Provide the [x, y] coordinate of the cell's center where the given text is located.  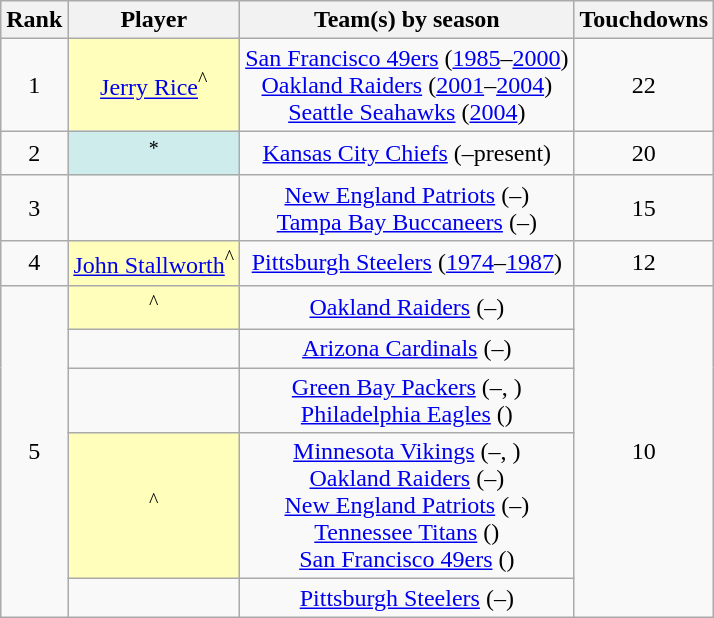
Team(s) by season [407, 20]
Minnesota Vikings (–, )Oakland Raiders (–)New England Patriots (–)Tennessee Titans ()San Francisco 49ers () [407, 506]
Rank [34, 20]
15 [644, 208]
1 [34, 85]
John Stallworth^ [154, 262]
4 [34, 262]
10 [644, 451]
Pittsburgh Steelers (1974–1987) [407, 262]
Touchdowns [644, 20]
12 [644, 262]
Green Bay Packers (–, )Philadelphia Eagles () [407, 400]
San Francisco 49ers (1985–2000)Oakland Raiders (2001–2004)Seattle Seahawks (2004) [407, 85]
2 [34, 154]
20 [644, 154]
* [154, 154]
Oakland Raiders (–) [407, 308]
5 [34, 451]
New England Patriots (–)Tampa Bay Buccaneers (–) [407, 208]
Player [154, 20]
Kansas City Chiefs (–present) [407, 154]
Pittsburgh Steelers (–) [407, 598]
Arizona Cardinals (–) [407, 349]
22 [644, 85]
3 [34, 208]
Jerry Rice^ [154, 85]
